Extract the (x, y) coordinate from the center of the cell holding the provided text.  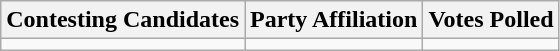
Party Affiliation (334, 20)
Contesting Candidates (123, 20)
Votes Polled (491, 20)
